For the text-containing cell, return its midpoint in (x, y) coordinate format. 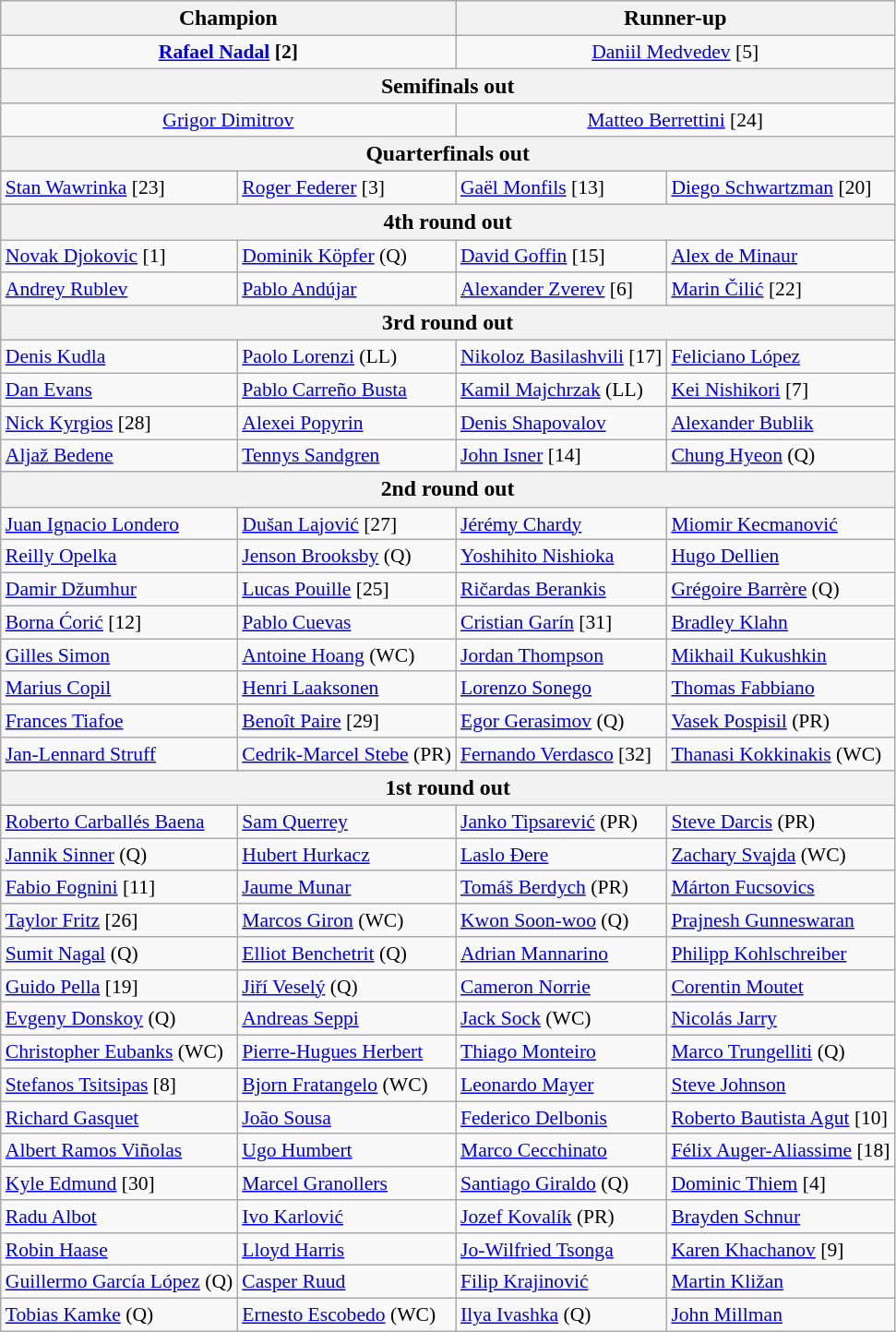
Dan Evans (119, 390)
Marcel Granollers (347, 1183)
Albert Ramos Viñolas (119, 1151)
Filip Krajinović (561, 1282)
Champion (229, 18)
Dominic Thiem [4] (781, 1183)
Yoshihito Nishioka (561, 557)
Henri Laaksonen (347, 689)
Cristian Garín [31] (561, 622)
1st round out (448, 788)
2nd round out (448, 490)
Pierre-Hugues Herbert (347, 1052)
Martin Kližan (781, 1282)
Denis Kudla (119, 357)
Marcos Giron (WC) (347, 920)
John Isner [14] (561, 456)
Runner-up (675, 18)
Marco Trungelliti (Q) (781, 1052)
Vasek Pospisil (PR) (781, 721)
Laslo Đere (561, 855)
Prajnesh Gunneswaran (781, 920)
Janko Tipsarević (PR) (561, 822)
Pablo Cuevas (347, 622)
Leonardo Mayer (561, 1086)
Sam Querrey (347, 822)
Tennys Sandgren (347, 456)
Daniil Medvedev [5] (675, 53)
Kei Nishikori [7] (781, 390)
Jo-Wilfried Tsonga (561, 1250)
Evgeny Donskoy (Q) (119, 1019)
Jan-Lennard Struff (119, 754)
Roberto Bautista Agut [10] (781, 1118)
Ernesto Escobedo (WC) (347, 1315)
Jack Sock (WC) (561, 1019)
Christopher Eubanks (WC) (119, 1052)
Elliot Benchetrit (Q) (347, 954)
Jérémy Chardy (561, 524)
Gilles Simon (119, 655)
3rd round out (448, 323)
Lloyd Harris (347, 1250)
Karen Khachanov [9] (781, 1250)
Casper Ruud (347, 1282)
Juan Ignacio Londero (119, 524)
Pablo Andújar (347, 290)
Benoît Paire [29] (347, 721)
Novak Djokovic [1] (119, 257)
Félix Auger-Aliassime [18] (781, 1151)
Rafael Nadal [2] (229, 53)
Adrian Mannarino (561, 954)
Alex de Minaur (781, 257)
Semifinals out (448, 87)
Federico Delbonis (561, 1118)
João Sousa (347, 1118)
Hugo Dellien (781, 557)
Ivo Karlović (347, 1217)
Kyle Edmund [30] (119, 1183)
Brayden Schnur (781, 1217)
Bjorn Fratangelo (WC) (347, 1086)
Miomir Kecmanović (781, 524)
Tobias Kamke (Q) (119, 1315)
Dominik Köpfer (Q) (347, 257)
Diego Schwartzman [20] (781, 188)
Cameron Norrie (561, 987)
Aljaž Bedene (119, 456)
Antoine Hoang (WC) (347, 655)
Nicolás Jarry (781, 1019)
Grigor Dimitrov (229, 121)
Andrey Rublev (119, 290)
Ilya Ivashka (Q) (561, 1315)
Thanasi Kokkinakis (WC) (781, 754)
Santiago Giraldo (Q) (561, 1183)
Ugo Humbert (347, 1151)
Jannik Sinner (Q) (119, 855)
4th round out (448, 222)
Corentin Moutet (781, 987)
Lorenzo Sonego (561, 689)
Damir Džumhur (119, 590)
Guido Pella [19] (119, 987)
Frances Tiafoe (119, 721)
Philipp Kohlschreiber (781, 954)
Fabio Fognini [11] (119, 888)
Roberto Carballés Baena (119, 822)
Richard Gasquet (119, 1118)
Borna Ćorić [12] (119, 622)
Dušan Lajović [27] (347, 524)
Jenson Brooksby (Q) (347, 557)
Jozef Kovalík (PR) (561, 1217)
Nick Kyrgios [28] (119, 423)
Alexander Zverev [6] (561, 290)
Quarterfinals out (448, 154)
Jaume Munar (347, 888)
Thiago Monteiro (561, 1052)
Steve Johnson (781, 1086)
Marco Cecchinato (561, 1151)
Cedrik-Marcel Stebe (PR) (347, 754)
Hubert Hurkacz (347, 855)
Tomáš Berdych (PR) (561, 888)
Bradley Klahn (781, 622)
John Millman (781, 1315)
Pablo Carreño Busta (347, 390)
David Goffin [15] (561, 257)
Nikoloz Basilashvili [17] (561, 357)
Gaël Monfils [13] (561, 188)
Radu Albot (119, 1217)
Lucas Pouille [25] (347, 590)
Marius Copil (119, 689)
Kwon Soon-woo (Q) (561, 920)
Ričardas Berankis (561, 590)
Denis Shapovalov (561, 423)
Mikhail Kukushkin (781, 655)
Marin Čilić [22] (781, 290)
Feliciano López (781, 357)
Reilly Opelka (119, 557)
Thomas Fabbiano (781, 689)
Alexei Popyrin (347, 423)
Egor Gerasimov (Q) (561, 721)
Roger Federer [3] (347, 188)
Fernando Verdasco [32] (561, 754)
Andreas Seppi (347, 1019)
Matteo Berrettini [24] (675, 121)
Stefanos Tsitsipas [8] (119, 1086)
Zachary Svajda (WC) (781, 855)
Grégoire Barrère (Q) (781, 590)
Sumit Nagal (Q) (119, 954)
Chung Hyeon (Q) (781, 456)
Robin Haase (119, 1250)
Márton Fucsovics (781, 888)
Steve Darcis (PR) (781, 822)
Jordan Thompson (561, 655)
Jiří Veselý (Q) (347, 987)
Kamil Majchrzak (LL) (561, 390)
Stan Wawrinka [23] (119, 188)
Alexander Bublik (781, 423)
Taylor Fritz [26] (119, 920)
Guillermo García López (Q) (119, 1282)
Paolo Lorenzi (LL) (347, 357)
